Pinpoint the cell where the given text exists, returning its [x, y] midpoint coordinate. 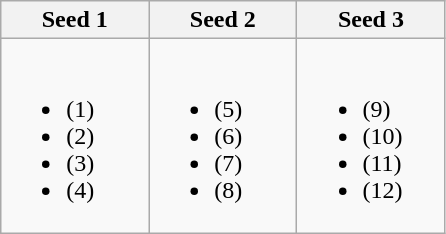
Seed 3 [371, 20]
(5) (6) (7) (8) [223, 136]
(1) (2) (3) (4) [75, 136]
Seed 1 [75, 20]
(9) (10) (11) (12) [371, 136]
Seed 2 [223, 20]
